Return the [X, Y] coordinate for the center point of the cell that contains the specified text.  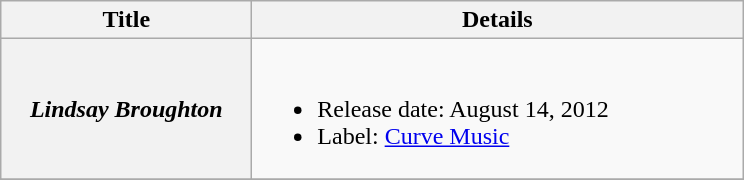
Details [498, 20]
Release date: August 14, 2012Label: Curve Music [498, 109]
Lindsay Broughton [126, 109]
Title [126, 20]
